Locate the cell with the specified text and output its [X, Y] center coordinate. 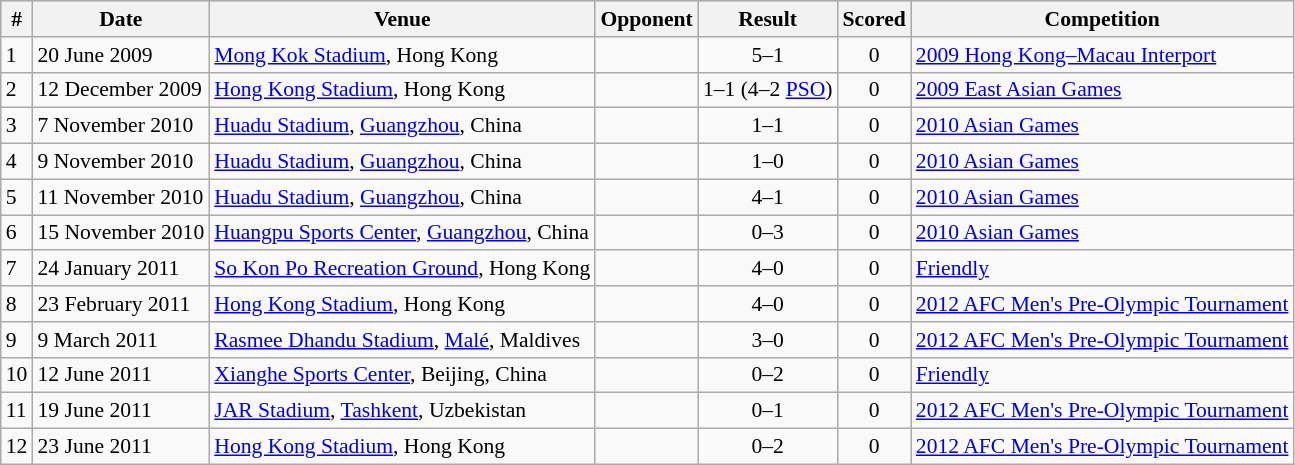
2009 Hong Kong–Macau Interport [1102, 55]
3–0 [768, 340]
23 February 2011 [120, 304]
20 June 2009 [120, 55]
9 [17, 340]
15 November 2010 [120, 233]
Xianghe Sports Center, Beijing, China [402, 375]
8 [17, 304]
7 [17, 269]
Result [768, 19]
9 March 2011 [120, 340]
Huangpu Sports Center, Guangzhou, China [402, 233]
11 [17, 411]
So Kon Po Recreation Ground, Hong Kong [402, 269]
1–0 [768, 162]
Competition [1102, 19]
1–1 [768, 126]
JAR Stadium, Tashkent, Uzbekistan [402, 411]
5 [17, 197]
9 November 2010 [120, 162]
4 [17, 162]
2 [17, 90]
7 November 2010 [120, 126]
Mong Kok Stadium, Hong Kong [402, 55]
Scored [874, 19]
24 January 2011 [120, 269]
0–1 [768, 411]
23 June 2011 [120, 447]
Venue [402, 19]
2009 East Asian Games [1102, 90]
4–1 [768, 197]
Opponent [646, 19]
6 [17, 233]
Rasmee Dhandu Stadium, Malé, Maldives [402, 340]
Date [120, 19]
1–1 (4–2 PSO) [768, 90]
12 December 2009 [120, 90]
1 [17, 55]
12 [17, 447]
# [17, 19]
0–3 [768, 233]
12 June 2011 [120, 375]
3 [17, 126]
10 [17, 375]
5–1 [768, 55]
11 November 2010 [120, 197]
19 June 2011 [120, 411]
